Detect which cell encompasses the target text, then output its [X, Y] center coordinate. 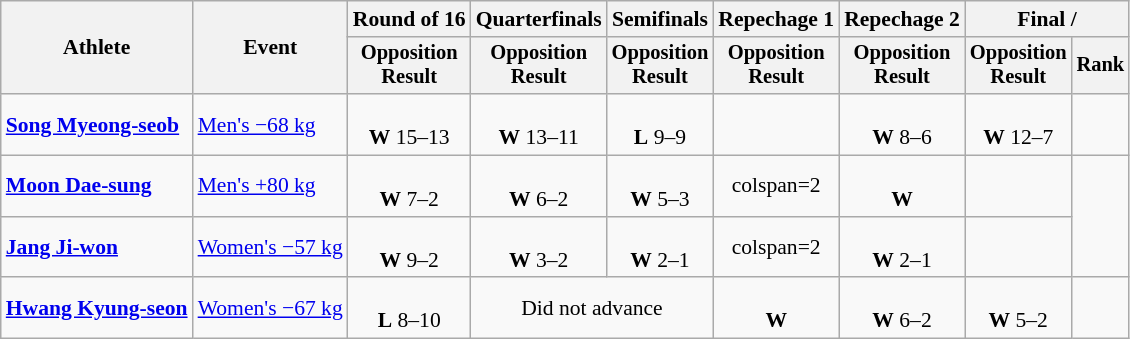
L 9–9 [660, 124]
Repechage 1 [776, 19]
W 15–13 [410, 124]
Rank [1101, 66]
W 9–2 [410, 248]
Women's −67 kg [270, 308]
W 5–2 [1018, 308]
W 5–3 [660, 186]
Moon Dae-sung [97, 186]
L 8–10 [410, 308]
Hwang Kyung-seon [97, 308]
Did not advance [592, 308]
W 8–6 [902, 124]
Quarterfinals [539, 19]
Men's +80 kg [270, 186]
Women's −57 kg [270, 248]
W 3–2 [539, 248]
Song Myeong-seob [97, 124]
Jang Ji-won [97, 248]
Final / [1047, 19]
Repechage 2 [902, 19]
Men's −68 kg [270, 124]
W 13–11 [539, 124]
Athlete [97, 48]
Event [270, 48]
W 12–7 [1018, 124]
Semifinals [660, 19]
Round of 16 [410, 19]
W 7–2 [410, 186]
